Provide the [X, Y] coordinate of the cell's center where the given text is located.  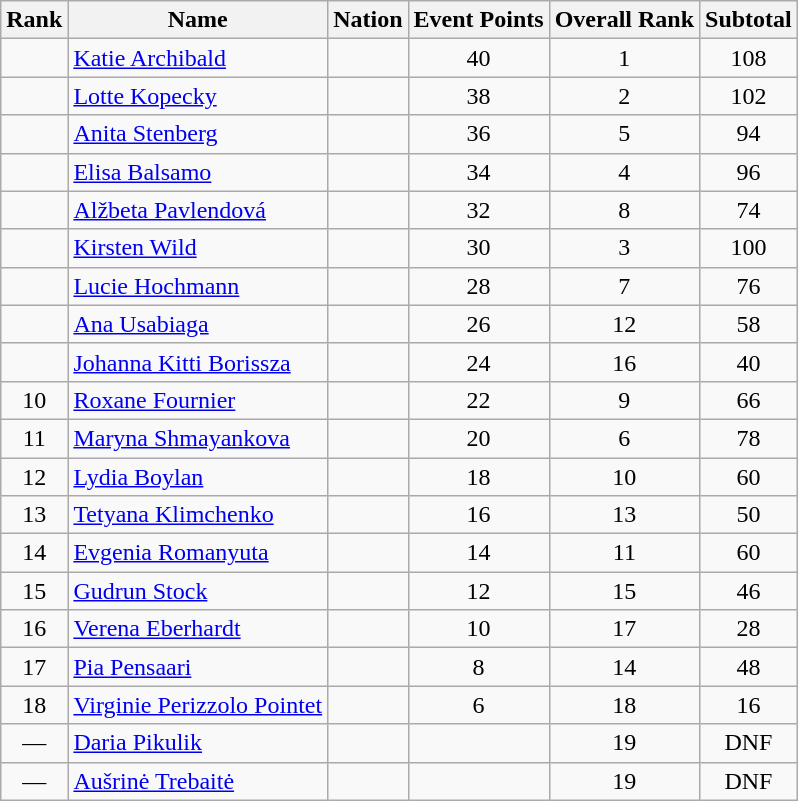
46 [749, 591]
Overall Rank [624, 20]
Event Points [478, 20]
7 [624, 286]
Katie Archibald [198, 58]
Aušrinė Trebaitė [198, 781]
32 [478, 210]
108 [749, 58]
Pia Pensaari [198, 667]
Subtotal [749, 20]
Ana Usabiaga [198, 324]
74 [749, 210]
38 [478, 96]
Maryna Shmayankova [198, 438]
Nation [368, 20]
22 [478, 400]
Evgenia Romanyuta [198, 553]
Anita Stenberg [198, 134]
Gudrun Stock [198, 591]
Tetyana Klimchenko [198, 515]
24 [478, 362]
9 [624, 400]
48 [749, 667]
96 [749, 172]
2 [624, 96]
76 [749, 286]
Johanna Kitti Borissza [198, 362]
Name [198, 20]
94 [749, 134]
Daria Pikulik [198, 743]
4 [624, 172]
50 [749, 515]
Lucie Hochmann [198, 286]
Lydia Boylan [198, 477]
20 [478, 438]
Alžbeta Pavlendová [198, 210]
58 [749, 324]
Verena Eberhardt [198, 629]
100 [749, 248]
Elisa Balsamo [198, 172]
Lotte Kopecky [198, 96]
102 [749, 96]
30 [478, 248]
36 [478, 134]
66 [749, 400]
Rank [34, 20]
26 [478, 324]
34 [478, 172]
Roxane Fournier [198, 400]
1 [624, 58]
Kirsten Wild [198, 248]
5 [624, 134]
78 [749, 438]
Virginie Perizzolo Pointet [198, 705]
3 [624, 248]
